Find where the given text appears and provide that cell's center as (X, Y) coordinate. 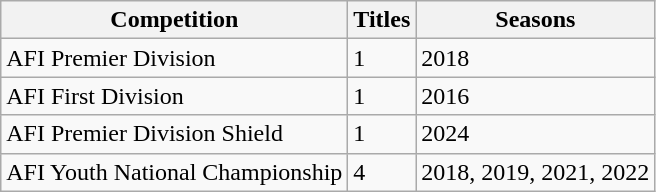
AFI First Division (174, 96)
Titles (382, 20)
AFI Youth National Championship (174, 172)
4 (382, 172)
AFI Premier Division (174, 58)
2018, 2019, 2021, 2022 (536, 172)
2016 (536, 96)
Competition (174, 20)
AFI Premier Division Shield (174, 134)
Seasons (536, 20)
2024 (536, 134)
2018 (536, 58)
